Locate the cell with the specified text and output its (x, y) center coordinate. 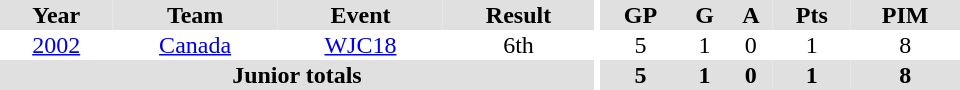
6th (518, 45)
Pts (812, 15)
G (705, 15)
PIM (905, 15)
Event (360, 15)
Canada (194, 45)
GP (640, 15)
Year (56, 15)
Team (194, 15)
Junior totals (297, 75)
WJC18 (360, 45)
2002 (56, 45)
Result (518, 15)
A (750, 15)
